Find where the given text appears and provide that cell's center as [X, Y] coordinate. 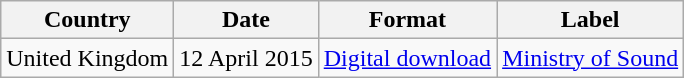
Format [407, 20]
Date [246, 20]
Digital download [407, 58]
United Kingdom [88, 58]
Ministry of Sound [590, 58]
12 April 2015 [246, 58]
Label [590, 20]
Country [88, 20]
